From the cell containing the given text, extract its center point as [X, Y] coordinate. 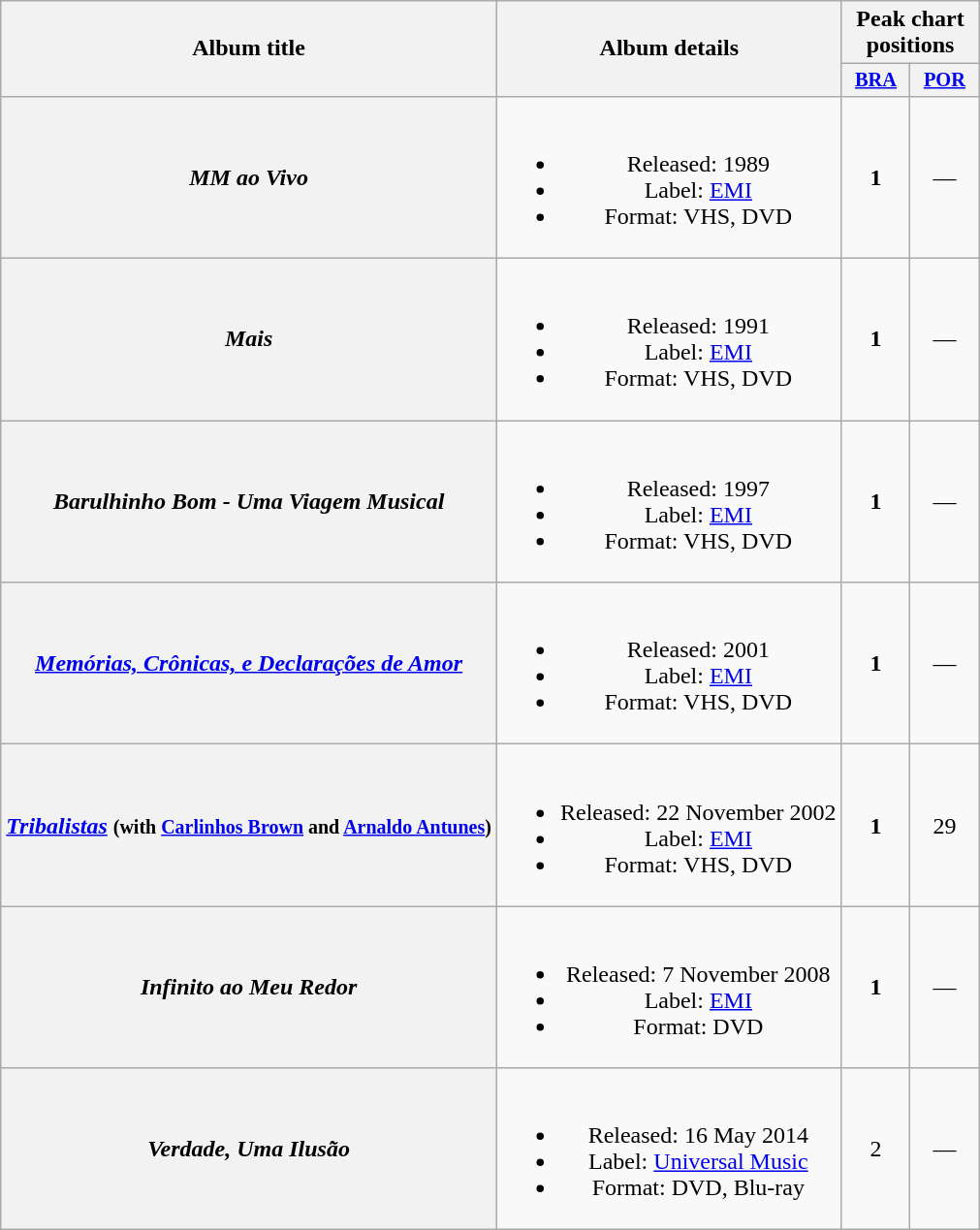
POR [944, 80]
Tribalistas (with Carlinhos Brown and Arnaldo Antunes) [249, 826]
Mais [249, 339]
29 [944, 826]
2 [876, 1150]
Released: 16 May 2014Label: Universal MusicFormat: DVD, Blu-ray [669, 1150]
Released: 2001Label: EMIFormat: VHS, DVD [669, 663]
Released: 1997Label: EMIFormat: VHS, DVD [669, 502]
Released: 1991Label: EMIFormat: VHS, DVD [669, 339]
Album title [249, 48]
Barulhinho Bom - Uma Viagem Musical [249, 502]
Released: 7 November 2008Label: EMIFormat: DVD [669, 987]
Infinito ao Meu Redor [249, 987]
Released: 1989Label: EMIFormat: VHS, DVD [669, 176]
Peak chart positions [910, 33]
Verdade, Uma Ilusão [249, 1150]
MM ao Vivo [249, 176]
BRA [876, 80]
Memórias, Crônicas, e Declarações de Amor [249, 663]
Released: 22 November 2002Label: EMIFormat: VHS, DVD [669, 826]
Album details [669, 48]
